Capture the cell that displays the provided text and extract its (X, Y) central coordinate. 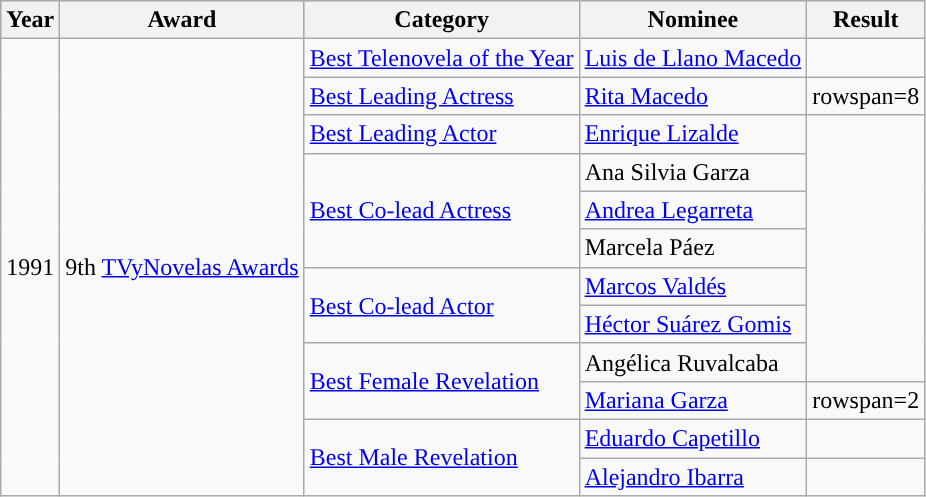
Best Female Revelation (442, 381)
Héctor Suárez Gomis (693, 324)
Angélica Ruvalcaba (693, 362)
Alejandro Ibarra (693, 477)
Best Male Revelation (442, 457)
Best Telenovela of the Year (442, 58)
Best Co-lead Actress (442, 210)
Ana Silvia Garza (693, 172)
Andrea Legarreta (693, 210)
Nominee (693, 20)
Marcos Valdés (693, 286)
Enrique Lizalde (693, 134)
rowspan=2 (866, 400)
Year (30, 20)
Award (182, 20)
Mariana Garza (693, 400)
Result (866, 20)
9th TVyNovelas Awards (182, 268)
Marcela Páez (693, 248)
Best Leading Actor (442, 134)
Eduardo Capetillo (693, 438)
Best Co-lead Actor (442, 305)
rowspan=8 (866, 96)
Category (442, 20)
1991 (30, 268)
Rita Macedo (693, 96)
Luis de Llano Macedo (693, 58)
Best Leading Actress (442, 96)
